From the cell containing the given text, extract its center point as (x, y) coordinate. 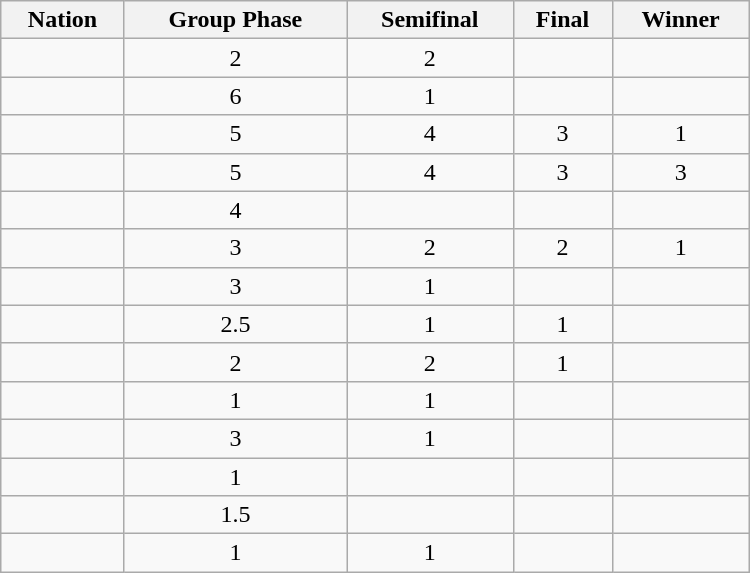
Final (562, 20)
6 (235, 96)
2.5 (235, 324)
Winner (680, 20)
1.5 (235, 515)
Semifinal (430, 20)
Group Phase (235, 20)
Nation (63, 20)
